From the cell containing the given text, extract its center point as (X, Y) coordinate. 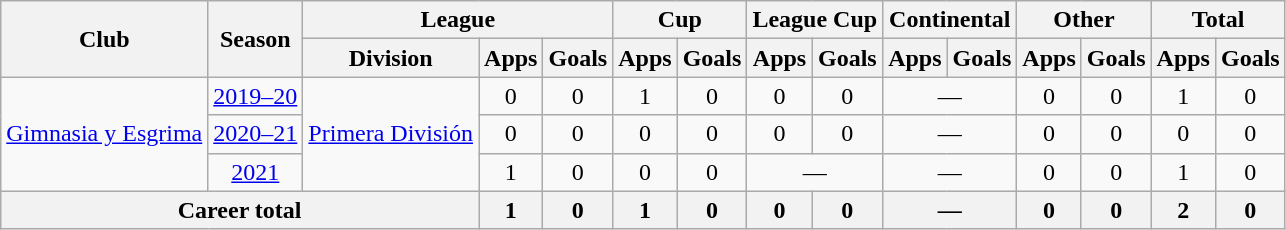
2021 (256, 172)
2020–21 (256, 134)
Career total (240, 210)
Gimnasia y Esgrima (104, 134)
Primera División (391, 134)
Continental (950, 20)
Cup (680, 20)
Season (256, 39)
Total (1218, 20)
Club (104, 39)
2 (1183, 210)
Division (391, 58)
2019–20 (256, 96)
League (458, 20)
Other (1084, 20)
League Cup (815, 20)
